Return the (X, Y) coordinate for the center point of the cell that contains the specified text.  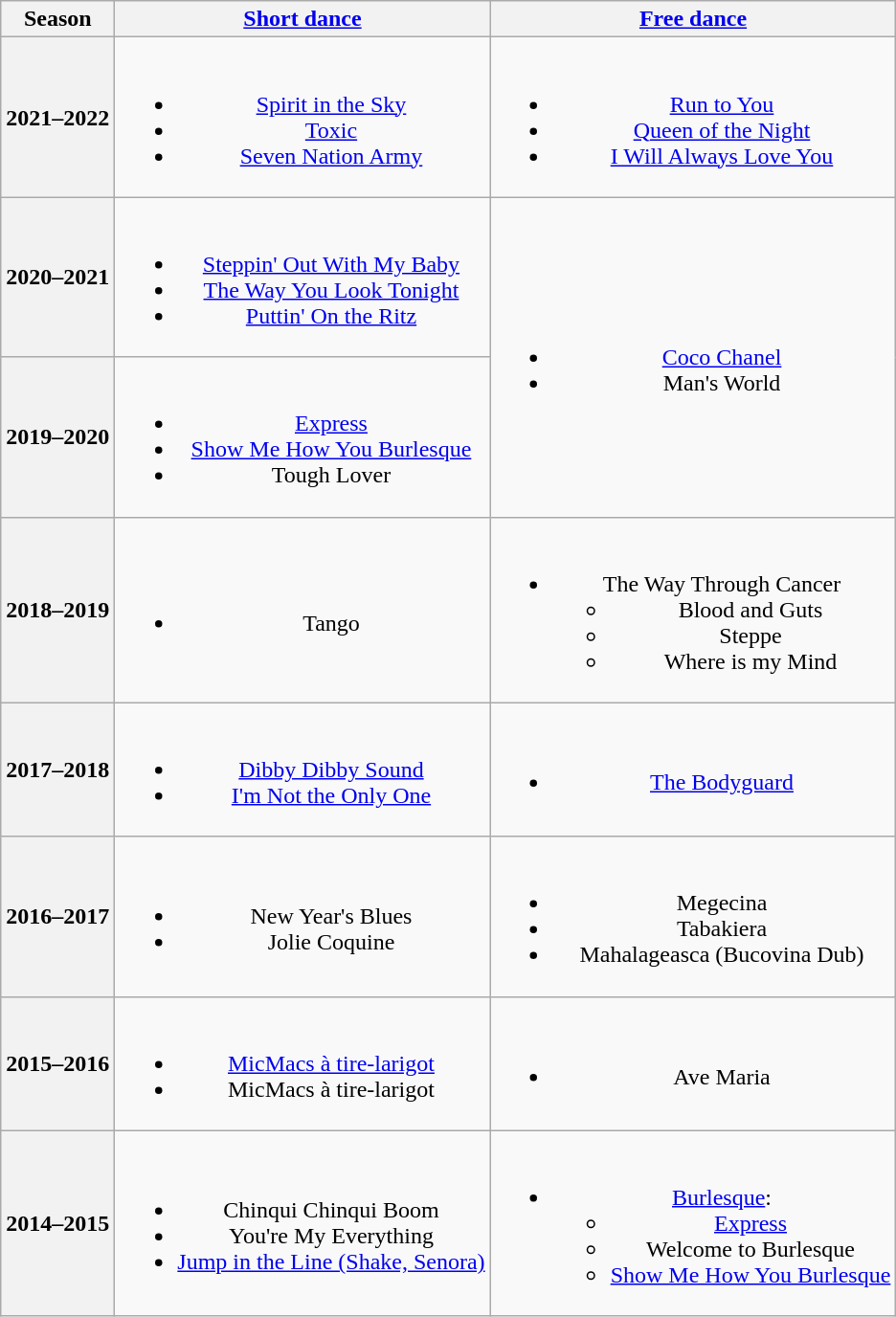
Spirit in the Sky Toxic Seven Nation Army (302, 117)
Chinqui Chinqui Boom You're My Everything Jump in the Line (Shake, Senora) (302, 1223)
2021–2022 (57, 117)
Free dance (693, 19)
2020–2021 (57, 278)
The Way Through CancerBlood and GutsSteppe Where is my Mind (693, 610)
2017–2018 (57, 770)
Express Show Me How You Burlesque Tough Lover (302, 436)
Ave Maria (693, 1063)
MegecinaTabakieraMahalageasca (Bucovina Dub) (693, 917)
Coco Chanel Man's World (693, 357)
2016–2017 (57, 917)
MicMacs à tire-larigot MicMacs à tire-larigot (302, 1063)
Short dance (302, 19)
New Year's Blues Jolie Coquine (302, 917)
Steppin' Out With My Baby The Way You Look Tonight Puttin' On the Ritz (302, 278)
Run to You Queen of the Night I Will Always Love You (693, 117)
The Bodyguard (693, 770)
2014–2015 (57, 1223)
Dibby Dibby Sound I'm Not the Only One (302, 770)
2019–2020 (57, 436)
Burlesque:Express Welcome to Burlesque Show Me How You Burlesque (693, 1223)
Tango (302, 610)
2018–2019 (57, 610)
Season (57, 19)
2015–2016 (57, 1063)
